For the text-containing cell, return its midpoint in (x, y) coordinate format. 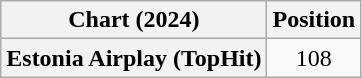
Chart (2024) (134, 20)
Position (314, 20)
Estonia Airplay (TopHit) (134, 58)
108 (314, 58)
